Pinpoint the cell where the given text exists, returning its (X, Y) midpoint coordinate. 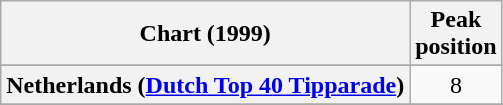
Peakposition (456, 34)
8 (456, 85)
Chart (1999) (206, 34)
Netherlands (Dutch Top 40 Tipparade) (206, 85)
